Locate the cell with the specified text and output its (X, Y) center coordinate. 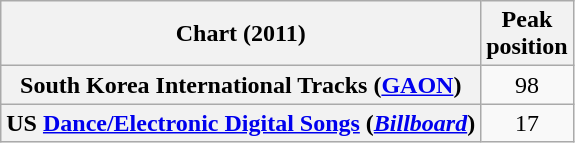
US Dance/Electronic Digital Songs (Billboard) (241, 123)
Peakposition (527, 34)
98 (527, 85)
South Korea International Tracks (GAON) (241, 85)
Chart (2011) (241, 34)
17 (527, 123)
